Pinpoint the cell where the given text exists, returning its (x, y) midpoint coordinate. 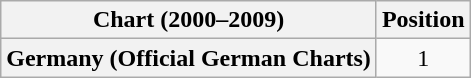
Chart (2000–2009) (189, 20)
Germany (Official German Charts) (189, 58)
Position (423, 20)
1 (423, 58)
